Identify which cell holds the provided text, then report its (x, y) central coordinate. 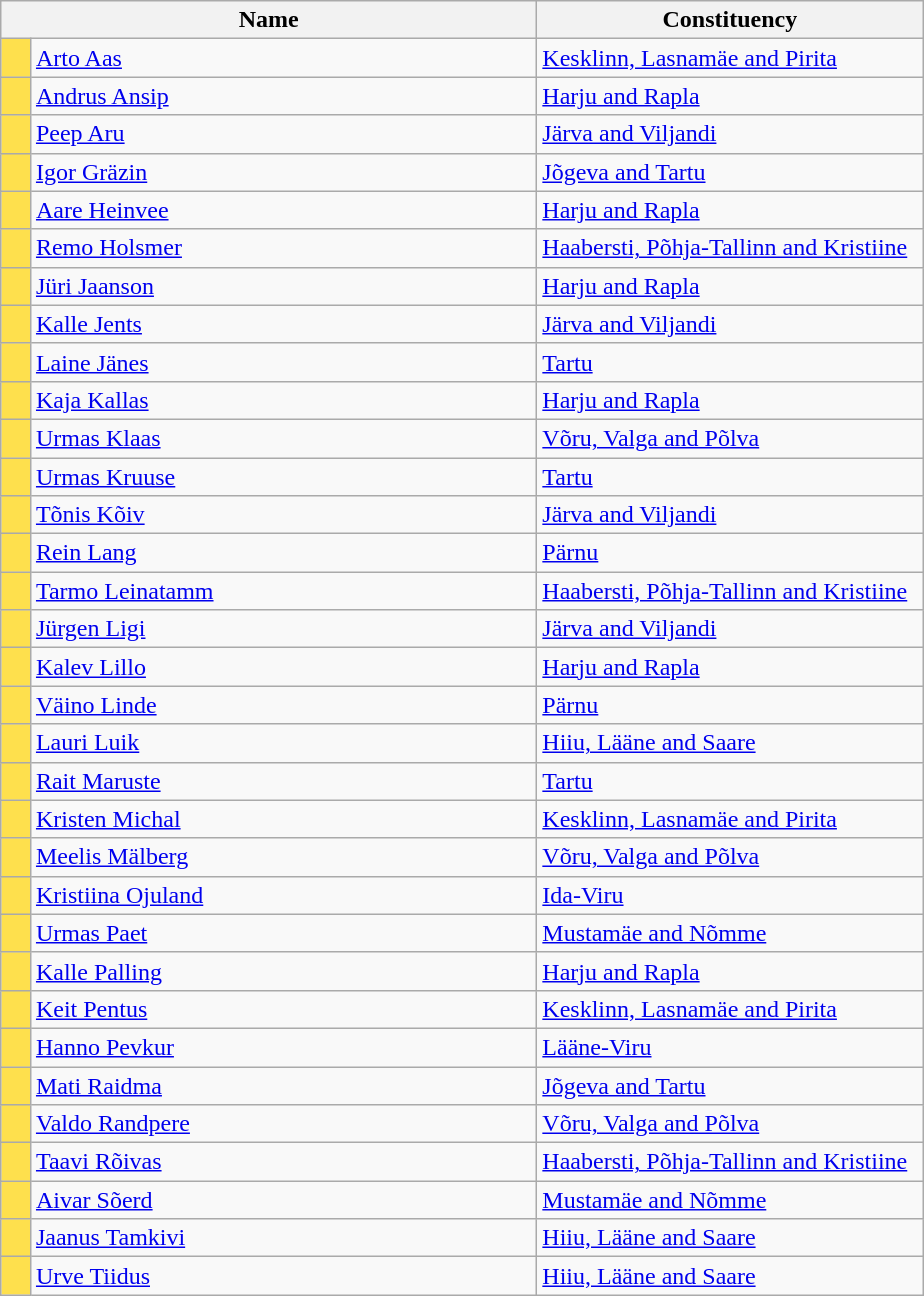
Valdo Randpere (283, 1124)
Jürgen Ligi (283, 629)
Urmas Paet (283, 933)
Kalev Lillo (283, 667)
Taavi Rõivas (283, 1162)
Remo Holsmer (283, 248)
Peep Aru (283, 134)
Urmas Kruuse (283, 477)
Jaanus Tamkivi (283, 1238)
Laine Jänes (283, 362)
Constituency (730, 20)
Rein Lang (283, 553)
Arto Aas (283, 58)
Tõnis Kõiv (283, 515)
Kalle Palling (283, 971)
Urve Tiidus (283, 1276)
Väino Linde (283, 705)
Kaja Kallas (283, 400)
Andrus Ansip (283, 96)
Lääne-Viru (730, 1047)
Hanno Pevkur (283, 1047)
Urmas Klaas (283, 438)
Kristiina Ojuland (283, 895)
Kristen Michal (283, 819)
Igor Gräzin (283, 172)
Rait Maruste (283, 781)
Lauri Luik (283, 743)
Kalle Jents (283, 324)
Aivar Sõerd (283, 1200)
Meelis Mälberg (283, 857)
Mati Raidma (283, 1085)
Ida-Viru (730, 895)
Aare Heinvee (283, 210)
Keit Pentus (283, 1009)
Name (269, 20)
Jüri Jaanson (283, 286)
Tarmo Leinatamm (283, 591)
